Pinpoint the cell where the given text exists, returning its (x, y) midpoint coordinate. 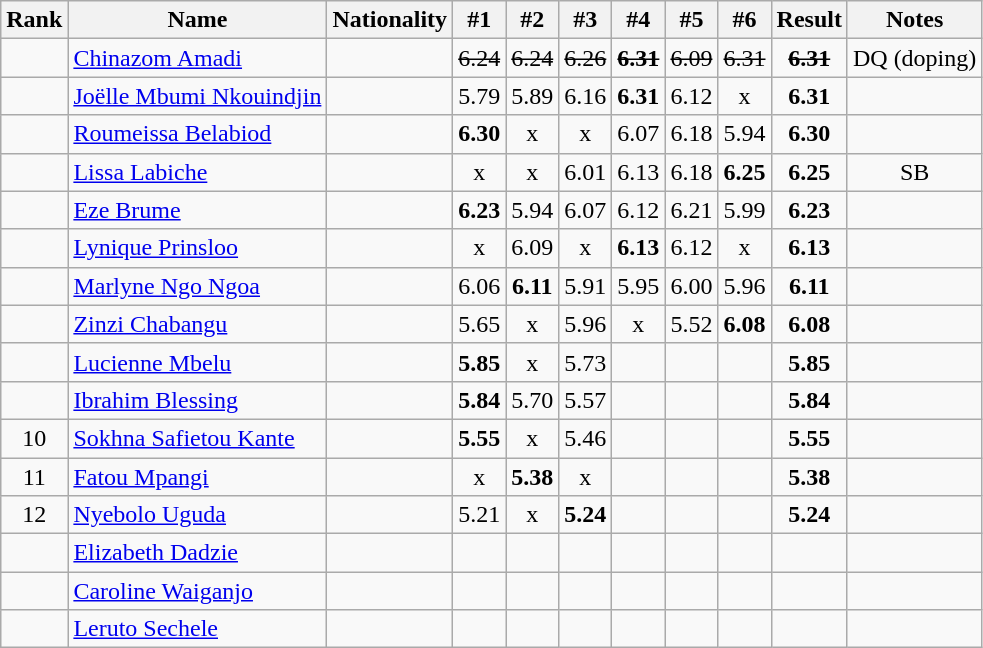
6.01 (586, 172)
6.06 (480, 286)
Lynique Prinsloo (198, 248)
#2 (532, 20)
5.79 (480, 96)
Lucienne Mbelu (198, 362)
5.95 (638, 286)
Notes (914, 20)
5.65 (480, 324)
SB (914, 172)
#4 (638, 20)
5.91 (586, 286)
6.26 (586, 58)
6.16 (586, 96)
#3 (586, 20)
Elizabeth Dadzie (198, 553)
Name (198, 20)
Caroline Waiganjo (198, 591)
Nyebolo Uguda (198, 515)
Sokhna Safietou Kante (198, 438)
DQ (doping) (914, 58)
10 (34, 438)
Marlyne Ngo Ngoa (198, 286)
11 (34, 477)
Roumeissa Belabiod (198, 134)
5.21 (480, 515)
5.57 (586, 400)
6.21 (692, 210)
Rank (34, 20)
Leruto Sechele (198, 629)
5.70 (532, 400)
Zinzi Chabangu (198, 324)
Ibrahim Blessing (198, 400)
Joëlle Mbumi Nkouindjin (198, 96)
5.89 (532, 96)
5.52 (692, 324)
Lissa Labiche (198, 172)
#1 (480, 20)
Eze Brume (198, 210)
#6 (744, 20)
5.99 (744, 210)
Nationality (390, 20)
Fatou Mpangi (198, 477)
12 (34, 515)
Chinazom Amadi (198, 58)
5.73 (586, 362)
#5 (692, 20)
6.00 (692, 286)
5.46 (586, 438)
Result (809, 20)
